Determine the [X, Y] coordinate at the center of the cell enclosing the given text.  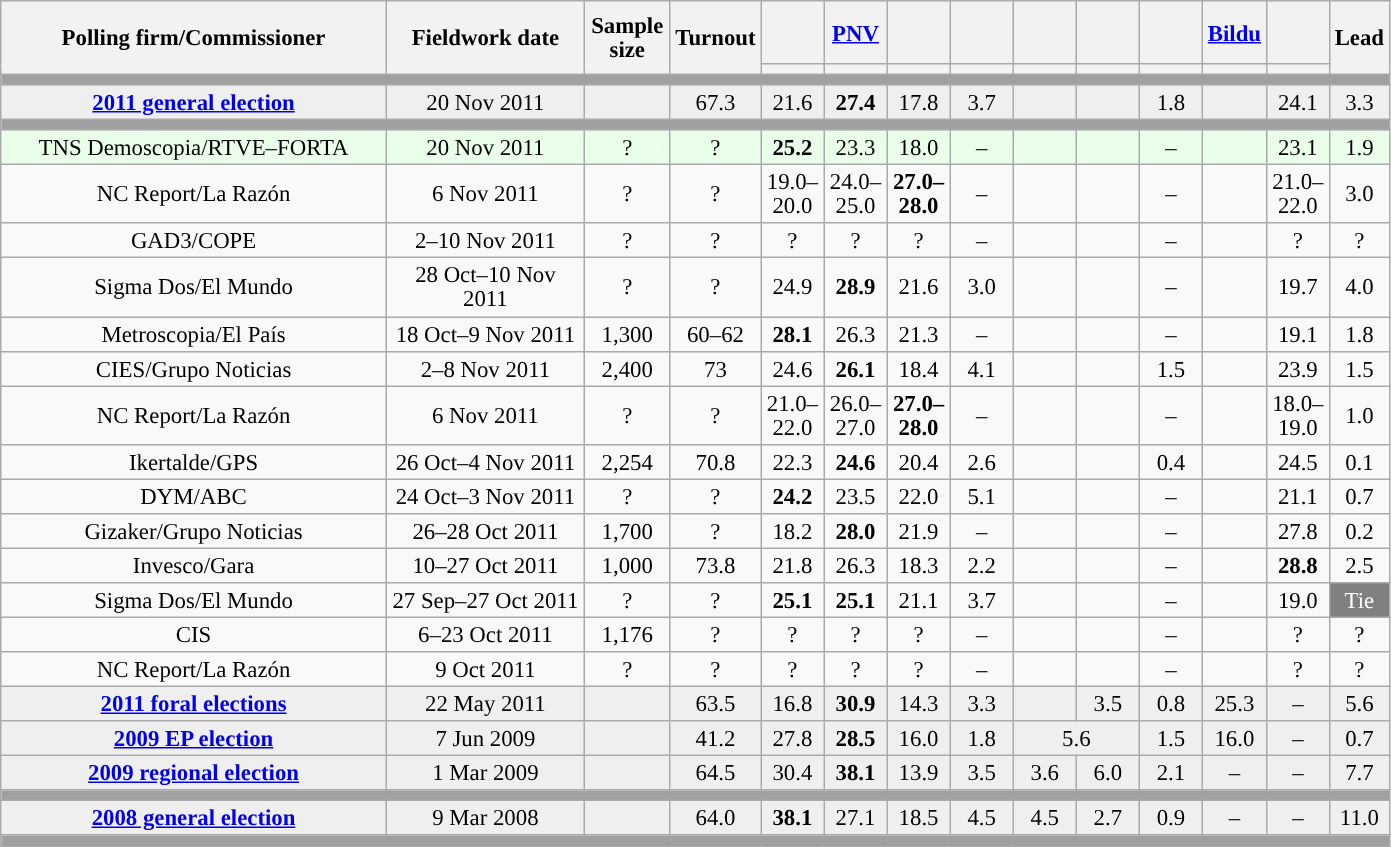
27.1 [856, 818]
5.1 [982, 496]
20.4 [918, 462]
18.3 [918, 566]
2–10 Nov 2011 [485, 242]
22.0 [918, 496]
18.2 [792, 532]
9 Mar 2008 [485, 818]
Bildu [1234, 32]
19.0–20.0 [792, 194]
Sample size [627, 38]
DYM/ABC [194, 496]
CIS [194, 634]
7.7 [1359, 774]
CIES/Grupo Noticias [194, 368]
18.4 [918, 368]
23.9 [1298, 368]
19.0 [1298, 600]
70.8 [716, 462]
28.1 [792, 334]
18.0–19.0 [1298, 416]
67.3 [716, 102]
2009 regional election [194, 774]
Gizaker/Grupo Noticias [194, 532]
21.9 [918, 532]
24 Oct–3 Nov 2011 [485, 496]
28.5 [856, 738]
26–28 Oct 2011 [485, 532]
2009 EP election [194, 738]
2.5 [1359, 566]
2008 general election [194, 818]
26 Oct–4 Nov 2011 [485, 462]
3.6 [1044, 774]
Ikertalde/GPS [194, 462]
7 Jun 2009 [485, 738]
41.2 [716, 738]
25.3 [1234, 704]
16.8 [792, 704]
64.0 [716, 818]
0.2 [1359, 532]
1,300 [627, 334]
Tie [1359, 600]
24.0–25.0 [856, 194]
27 Sep–27 Oct 2011 [485, 600]
Fieldwork date [485, 38]
GAD3/COPE [194, 242]
Turnout [716, 38]
6–23 Oct 2011 [485, 634]
2.7 [1108, 818]
Lead [1359, 38]
28.9 [856, 288]
30.4 [792, 774]
26.0–27.0 [856, 416]
0.1 [1359, 462]
1,000 [627, 566]
1,700 [627, 532]
28.0 [856, 532]
4.1 [982, 368]
2–8 Nov 2011 [485, 368]
11.0 [1359, 818]
1.9 [1359, 148]
1,176 [627, 634]
27.4 [856, 102]
21.3 [918, 334]
23.5 [856, 496]
23.1 [1298, 148]
73 [716, 368]
24.9 [792, 288]
2,254 [627, 462]
2.2 [982, 566]
0.9 [1170, 818]
23.3 [856, 148]
0.8 [1170, 704]
2.1 [1170, 774]
17.8 [918, 102]
13.9 [918, 774]
0.4 [1170, 462]
2,400 [627, 368]
TNS Demoscopia/RTVE–FORTA [194, 148]
24.2 [792, 496]
73.8 [716, 566]
Invesco/Gara [194, 566]
22.3 [792, 462]
60–62 [716, 334]
19.7 [1298, 288]
25.2 [792, 148]
4.0 [1359, 288]
14.3 [918, 704]
PNV [856, 32]
Metroscopia/El País [194, 334]
2011 foral elections [194, 704]
1 Mar 2009 [485, 774]
9 Oct 2011 [485, 670]
21.8 [792, 566]
2011 general election [194, 102]
28 Oct–10 Nov 2011 [485, 288]
63.5 [716, 704]
30.9 [856, 704]
18.0 [918, 148]
10–27 Oct 2011 [485, 566]
64.5 [716, 774]
19.1 [1298, 334]
28.8 [1298, 566]
18 Oct–9 Nov 2011 [485, 334]
24.5 [1298, 462]
18.5 [918, 818]
6.0 [1108, 774]
1.0 [1359, 416]
2.6 [982, 462]
24.1 [1298, 102]
Polling firm/Commissioner [194, 38]
22 May 2011 [485, 704]
26.1 [856, 368]
